Capture the cell that displays the provided text and extract its (X, Y) central coordinate. 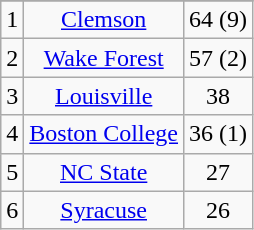
57 (2) (218, 58)
64 (9) (218, 20)
4 (12, 134)
Louisville (104, 96)
3 (12, 96)
2 (12, 58)
5 (12, 172)
Clemson (104, 20)
36 (1) (218, 134)
NC State (104, 172)
27 (218, 172)
Syracuse (104, 210)
6 (12, 210)
Wake Forest (104, 58)
38 (218, 96)
1 (12, 20)
Boston College (104, 134)
26 (218, 210)
